Provide the (X, Y) coordinate of the cell's center where the given text is located.  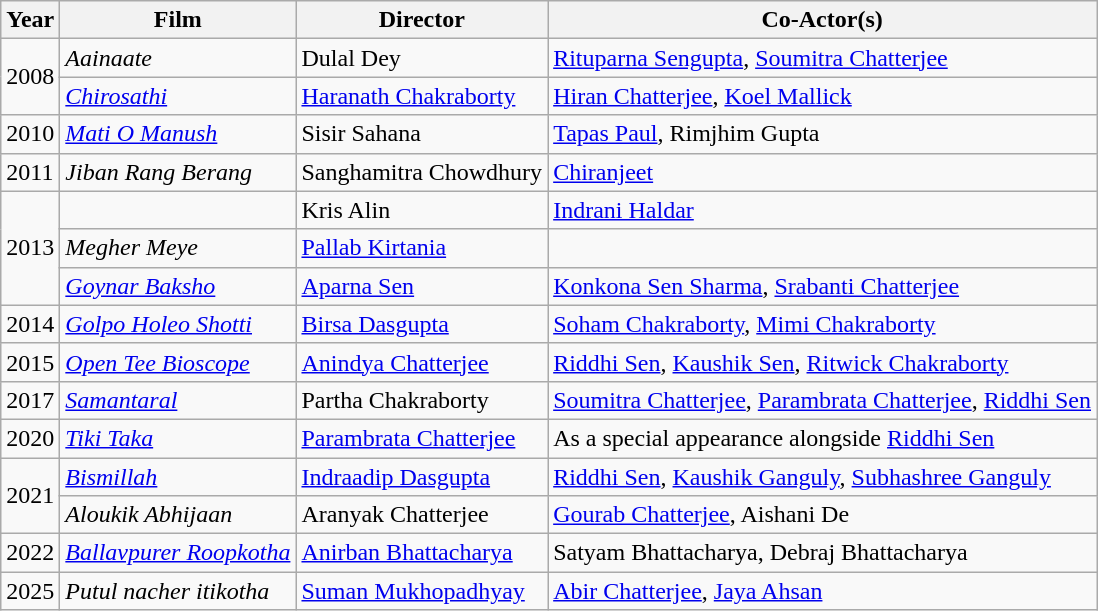
Birsa Dasgupta (422, 324)
Samantaral (178, 400)
Satyam Bhattacharya, Debraj Bhattacharya (822, 553)
Putul nacher itikotha (178, 591)
Aparna Sen (422, 286)
Hiran Chatterjee, Koel Mallick (822, 96)
Ballavpurer Roopkotha (178, 553)
Riddhi Sen, Kaushik Ganguly, Subhashree Ganguly (822, 477)
2013 (30, 248)
Tiki Taka (178, 438)
Gourab Chatterjee, Aishani De (822, 515)
Dulal Dey (422, 58)
As a special appearance alongside Riddhi Sen (822, 438)
Soumitra Chatterjee, Parambrata Chatterjee, Riddhi Sen (822, 400)
Parambrata Chatterjee (422, 438)
Tapas Paul, Rimjhim Gupta (822, 134)
Bismillah (178, 477)
Mati O Manush (178, 134)
Chirosathi (178, 96)
Open Tee Bioscope (178, 362)
Indraadip Dasgupta (422, 477)
2015 (30, 362)
Rituparna Sengupta, Soumitra Chatterjee (822, 58)
2020 (30, 438)
2011 (30, 172)
Golpo Holeo Shotti (178, 324)
Aainaate (178, 58)
Co-Actor(s) (822, 20)
Aloukik Abhijaan (178, 515)
Abir Chatterjee, Jaya Ahsan (822, 591)
Haranath Chakraborty (422, 96)
2014 (30, 324)
Megher Meye (178, 248)
Pallab Kirtania (422, 248)
2008 (30, 77)
Suman Mukhopadhyay (422, 591)
Anirban Bhattacharya (422, 553)
Konkona Sen Sharma, Srabanti Chatterjee (822, 286)
2025 (30, 591)
2010 (30, 134)
Soham Chakraborty, Mimi Chakraborty (822, 324)
Year (30, 20)
2017 (30, 400)
Sanghamitra Chowdhury (422, 172)
Chiranjeet (822, 172)
Director (422, 20)
Sisir Sahana (422, 134)
Riddhi Sen, Kaushik Sen, Ritwick Chakraborty (822, 362)
2021 (30, 496)
2022 (30, 553)
Indrani Haldar (822, 210)
Aranyak Chatterjee (422, 515)
Partha Chakraborty (422, 400)
Jiban Rang Berang (178, 172)
Film (178, 20)
Anindya Chatterjee (422, 362)
Goynar Baksho (178, 286)
Kris Alin (422, 210)
